Determine the (X, Y) coordinate at the center of the cell enclosing the given text.  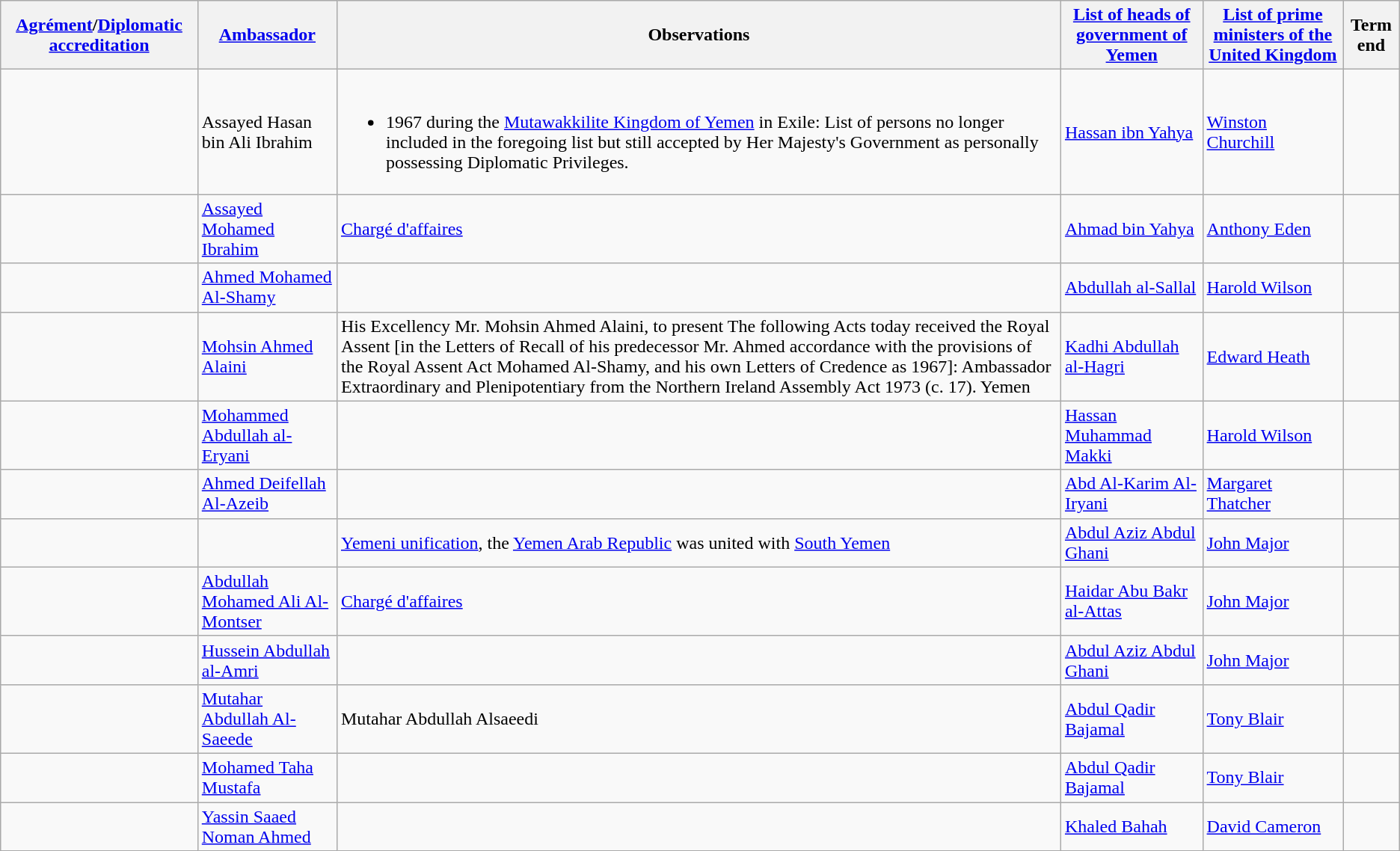
Kadhi Abdullah al-Hagri (1132, 356)
Abdullah Mohamed Ali Al-Montser (267, 601)
Margaret Thatcher (1273, 494)
Hassan ibn Yahya (1132, 132)
Mutahar Abdullah Alsaeedi (699, 719)
Hussein Abdullah al-Amri (267, 660)
Abdullah al-Sallal (1132, 287)
Yassin Saaed Noman Ahmed (267, 826)
Ahmed Mohamed Al-Shamy (267, 287)
Mohsin Ahmed Alaini (267, 356)
Ahmad bin Yahya (1132, 229)
List of heads of government of Yemen (1132, 35)
Abd Al-Karim Al-Iryani (1132, 494)
Hassan Muhammad Makki (1132, 435)
Mohammed Abdullah al-Eryani (267, 435)
Anthony Eden (1273, 229)
Winston Churchill (1273, 132)
List of prime ministers of the United Kingdom (1273, 35)
Observations (699, 35)
Assayed Hasan bin Ali Ibrahim (267, 132)
David Cameron (1273, 826)
Haidar Abu Bakr al-Attas (1132, 601)
Edward Heath (1273, 356)
Khaled Bahah (1132, 826)
Mohamed Taha Mustafa (267, 778)
Ahmed Deifellah Al-Azeib (267, 494)
Yemeni unification, the Yemen Arab Republic was united with South Yemen (699, 543)
Mutahar Abdullah Al-Saeede (267, 719)
Assayed Mohamed Ibrahim (267, 229)
Term end (1372, 35)
Agrément/Diplomatic accreditation (99, 35)
Ambassador (267, 35)
